Determine the [X, Y] coordinate at the center of the cell enclosing the given text.  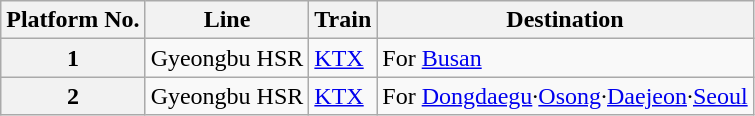
Line [227, 20]
For Busan [565, 58]
For Dongdaegu·Osong·Daejeon·Seoul [565, 96]
Train [343, 20]
2 [73, 96]
Destination [565, 20]
Platform No. [73, 20]
1 [73, 58]
